Identify which cell holds the provided text, then report its [x, y] central coordinate. 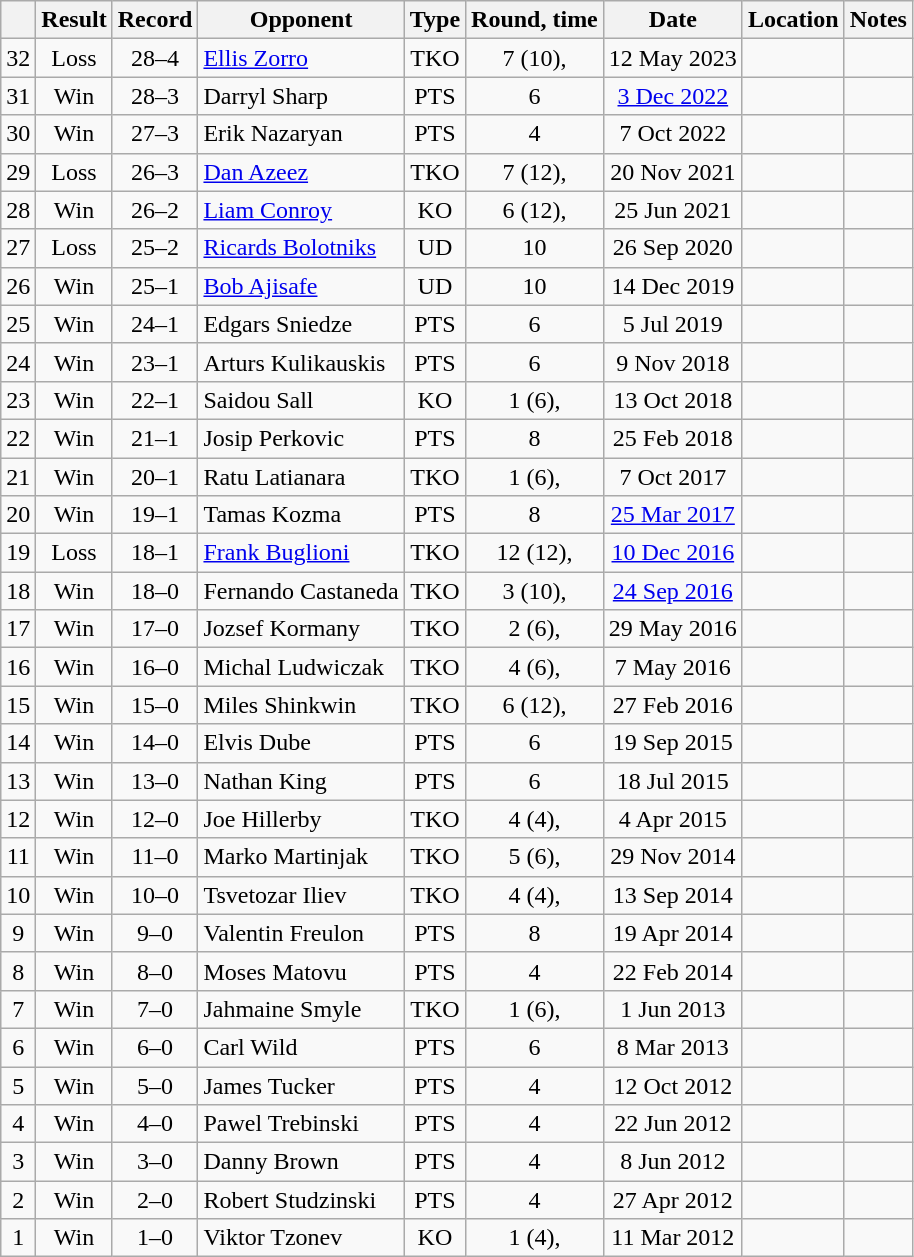
15 [18, 705]
Round, time [535, 20]
9–0 [155, 933]
10 Dec 2016 [672, 553]
16 [18, 667]
22–1 [155, 400]
Opponent [301, 20]
25–2 [155, 248]
14 [18, 743]
13–0 [155, 781]
Danny Brown [301, 1162]
22 [18, 438]
26 [18, 286]
1–0 [155, 1238]
Viktor Tzonev [301, 1238]
11 Mar 2012 [672, 1238]
21–1 [155, 438]
Tamas Kozma [301, 515]
27–3 [155, 134]
Michal Ludwiczak [301, 667]
29 [18, 172]
26 Sep 2020 [672, 248]
Pawel Trebinski [301, 1124]
19–1 [155, 515]
Frank Buglioni [301, 553]
Nathan King [301, 781]
3 [18, 1162]
13 Oct 2018 [672, 400]
6–0 [155, 1047]
20 Nov 2021 [672, 172]
Ratu Latianara [301, 477]
Type [434, 20]
25 Jun 2021 [672, 210]
11–0 [155, 857]
26–2 [155, 210]
14–0 [155, 743]
Record [155, 20]
20–1 [155, 477]
3 (10), [535, 591]
Saidou Sall [301, 400]
Liam Conroy [301, 210]
Edgars Sniedze [301, 324]
Miles Shinkwin [301, 705]
2 (6), [535, 629]
Dan Azeez [301, 172]
14 Dec 2019 [672, 286]
27 [18, 248]
30 [18, 134]
Robert Studzinski [301, 1200]
25 [18, 324]
25 Mar 2017 [672, 515]
9 Nov 2018 [672, 362]
12 (12), [535, 553]
4 (6), [535, 667]
29 Nov 2014 [672, 857]
12–0 [155, 819]
8–0 [155, 971]
26–3 [155, 172]
Josip Perkovic [301, 438]
27 Feb 2016 [672, 705]
7 [18, 1009]
18 [18, 591]
Joe Hillerby [301, 819]
Fernando Castaneda [301, 591]
13 Sep 2014 [672, 895]
25 Feb 2018 [672, 438]
12 [18, 819]
23–1 [155, 362]
10–0 [155, 895]
Darryl Sharp [301, 96]
8 Mar 2013 [672, 1047]
3 Dec 2022 [672, 96]
24 Sep 2016 [672, 591]
7–0 [155, 1009]
1 Jun 2013 [672, 1009]
1 [18, 1238]
23 [18, 400]
Carl Wild [301, 1047]
Jahmaine Smyle [301, 1009]
21 [18, 477]
5–0 [155, 1085]
12 Oct 2012 [672, 1085]
16–0 [155, 667]
4 Apr 2015 [672, 819]
Elvis Dube [301, 743]
5 (6), [535, 857]
11 [18, 857]
Erik Nazaryan [301, 134]
7 Oct 2017 [672, 477]
3–0 [155, 1162]
31 [18, 96]
22 Feb 2014 [672, 971]
1 (4), [535, 1238]
15–0 [155, 705]
Notes [878, 20]
28–4 [155, 58]
5 Jul 2019 [672, 324]
Result [74, 20]
19 Sep 2015 [672, 743]
7 (12), [535, 172]
19 Apr 2014 [672, 933]
27 Apr 2012 [672, 1200]
4–0 [155, 1124]
32 [18, 58]
19 [18, 553]
28 [18, 210]
7 May 2016 [672, 667]
5 [18, 1085]
7 Oct 2022 [672, 134]
18 Jul 2015 [672, 781]
25–1 [155, 286]
Date [672, 20]
9 [18, 933]
18–1 [155, 553]
24 [18, 362]
Bob Ajisafe [301, 286]
24–1 [155, 324]
8 Jun 2012 [672, 1162]
Location [793, 20]
2 [18, 1200]
13 [18, 781]
12 May 2023 [672, 58]
Moses Matovu [301, 971]
Jozsef Kormany [301, 629]
22 Jun 2012 [672, 1124]
Ricards Bolotniks [301, 248]
7 (10), [535, 58]
Valentin Freulon [301, 933]
Tsvetozar Iliev [301, 895]
Marko Martinjak [301, 857]
17–0 [155, 629]
29 May 2016 [672, 629]
2–0 [155, 1200]
Arturs Kulikauskis [301, 362]
18–0 [155, 591]
Ellis Zorro [301, 58]
James Tucker [301, 1085]
20 [18, 515]
28–3 [155, 96]
17 [18, 629]
